Return the [X, Y] coordinate for the center point of the cell that contains the specified text.  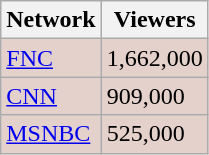
909,000 [154, 96]
1,662,000 [154, 58]
FNC [51, 58]
Viewers [154, 20]
Network [51, 20]
MSNBC [51, 134]
CNN [51, 96]
525,000 [154, 134]
